Pinpoint the cell where the given text exists, returning its (x, y) midpoint coordinate. 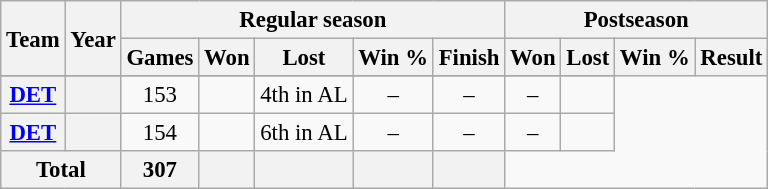
Finish (468, 58)
Postseason (636, 20)
Regular season (313, 20)
Games (160, 58)
307 (160, 170)
Year (93, 38)
Total (61, 170)
6th in AL (304, 133)
153 (160, 95)
Result (732, 58)
Team (33, 38)
4th in AL (304, 95)
154 (160, 133)
